Scan for the cell matching the given text and deliver its [X, Y] coordinate at center. 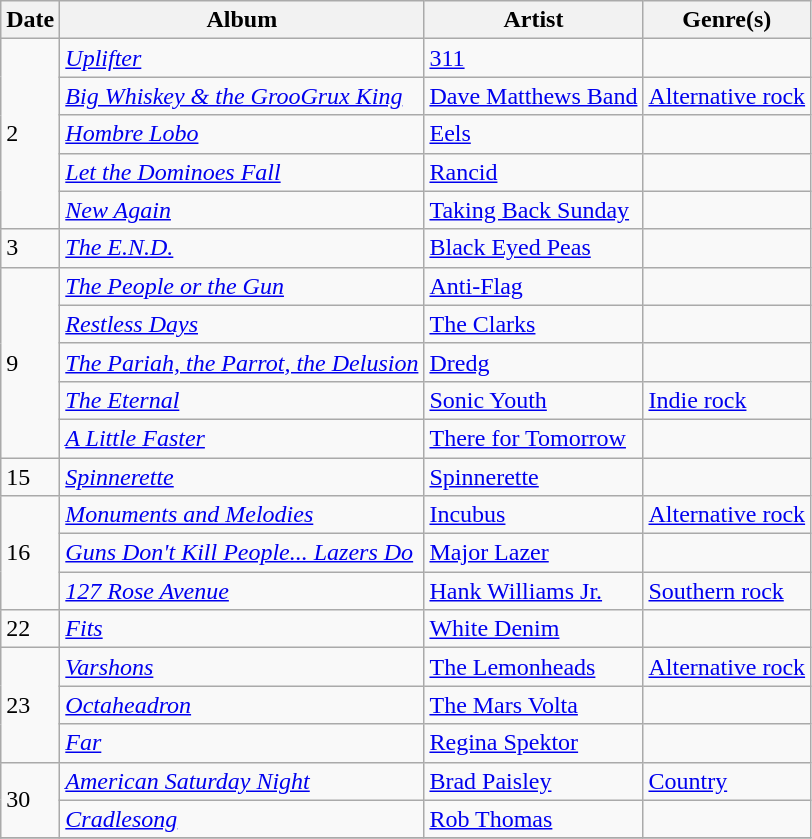
Varshons [242, 667]
Monuments and Melodies [242, 515]
The Pariah, the Parrot, the Delusion [242, 362]
30 [30, 800]
9 [30, 362]
Rob Thomas [534, 819]
3 [30, 248]
The Clarks [534, 324]
Album [242, 20]
Rancid [534, 172]
The People or the Gun [242, 286]
Fits [242, 629]
Guns Don't Kill People... Lazers Do [242, 553]
16 [30, 553]
Dredg [534, 362]
Cradlesong [242, 819]
Octaheadron [242, 705]
Date [30, 20]
Major Lazer [534, 553]
The Eternal [242, 400]
15 [30, 477]
Let the Dominoes Fall [242, 172]
The E.N.D. [242, 248]
There for Tomorrow [534, 438]
Taking Back Sunday [534, 210]
A Little Faster [242, 438]
Indie rock [727, 400]
Genre(s) [727, 20]
22 [30, 629]
Brad Paisley [534, 781]
Black Eyed Peas [534, 248]
Far [242, 743]
2 [30, 134]
Sonic Youth [534, 400]
23 [30, 705]
The Lemonheads [534, 667]
Uplifter [242, 58]
Restless Days [242, 324]
Country [727, 781]
New Again [242, 210]
Dave Matthews Band [534, 96]
Incubus [534, 515]
Regina Spektor [534, 743]
Hombre Lobo [242, 134]
White Denim [534, 629]
Big Whiskey & the GrooGrux King [242, 96]
311 [534, 58]
American Saturday Night [242, 781]
Southern rock [727, 591]
The Mars Volta [534, 705]
127 Rose Avenue [242, 591]
Anti-Flag [534, 286]
Artist [534, 20]
Hank Williams Jr. [534, 591]
Eels [534, 134]
